Scan for the cell matching the given text and deliver its [X, Y] coordinate at center. 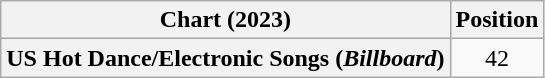
42 [497, 58]
US Hot Dance/Electronic Songs (Billboard) [226, 58]
Chart (2023) [226, 20]
Position [497, 20]
